Capture the cell that displays the provided text and extract its [X, Y] central coordinate. 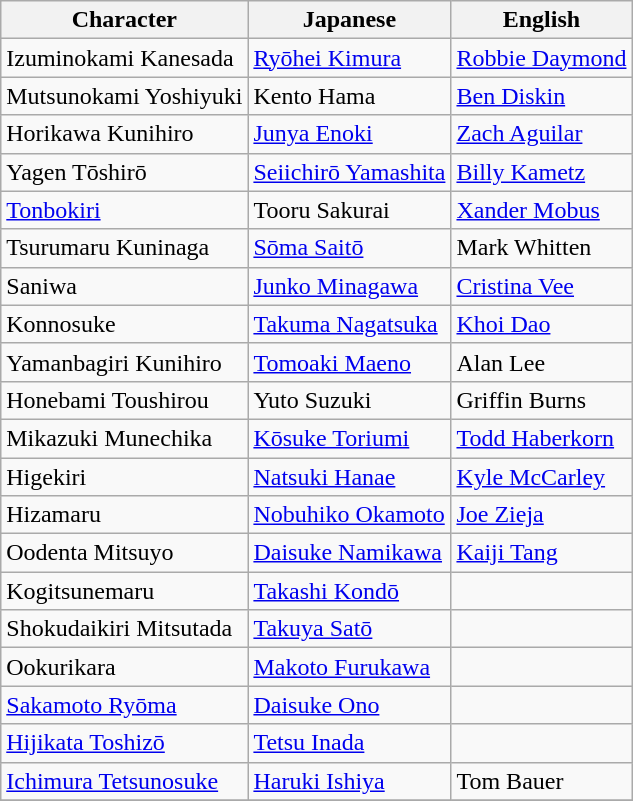
Yamanbagiri Kunihiro [124, 362]
Daisuke Ono [350, 705]
Honebami Toushirou [124, 400]
Robbie Daymond [542, 58]
Sōma Saitō [350, 248]
Joe Zieja [542, 515]
Izuminokami Kanesada [124, 58]
Mark Whitten [542, 248]
Khoi Dao [542, 324]
Junko Minagawa [350, 286]
Daisuke Namikawa [350, 553]
Character [124, 20]
Todd Haberkorn [542, 438]
Tsurumaru Kuninaga [124, 248]
Xander Mobus [542, 210]
Tonbokiri [124, 210]
Kogitsunemaru [124, 591]
Hijikata Toshizō [124, 743]
Natsuki Hanae [350, 477]
Ben Diskin [542, 96]
Kyle McCarley [542, 477]
Ookurikara [124, 667]
Oodenta Mitsuyo [124, 553]
Seiichirō Yamashita [350, 172]
Mikazuki Munechika [124, 438]
Higekiri [124, 477]
Tooru Sakurai [350, 210]
Konnosuke [124, 324]
Takashi Kondō [350, 591]
Griffin Burns [542, 400]
Tetsu Inada [350, 743]
Kaiji Tang [542, 553]
Zach Aguilar [542, 134]
Shokudaikiri Mitsutada [124, 629]
Cristina Vee [542, 286]
Kento Hama [350, 96]
Takuma Nagatsuka [350, 324]
Junya Enoki [350, 134]
Yuto Suzuki [350, 400]
English [542, 20]
Tomoaki Maeno [350, 362]
Nobuhiko Okamoto [350, 515]
Kōsuke Toriumi [350, 438]
Makoto Furukawa [350, 667]
Mutsunokami Yoshiyuki [124, 96]
Horikawa Kunihiro [124, 134]
Ichimura Tetsunosuke [124, 781]
Japanese [350, 20]
Yagen Tōshirō [124, 172]
Alan Lee [542, 362]
Billy Kametz [542, 172]
Hizamaru [124, 515]
Takuya Satō [350, 629]
Saniwa [124, 286]
Haruki Ishiya [350, 781]
Tom Bauer [542, 781]
Ryōhei Kimura [350, 58]
Sakamoto Ryōma [124, 705]
